Identify which cell holds the provided text, then report its (X, Y) central coordinate. 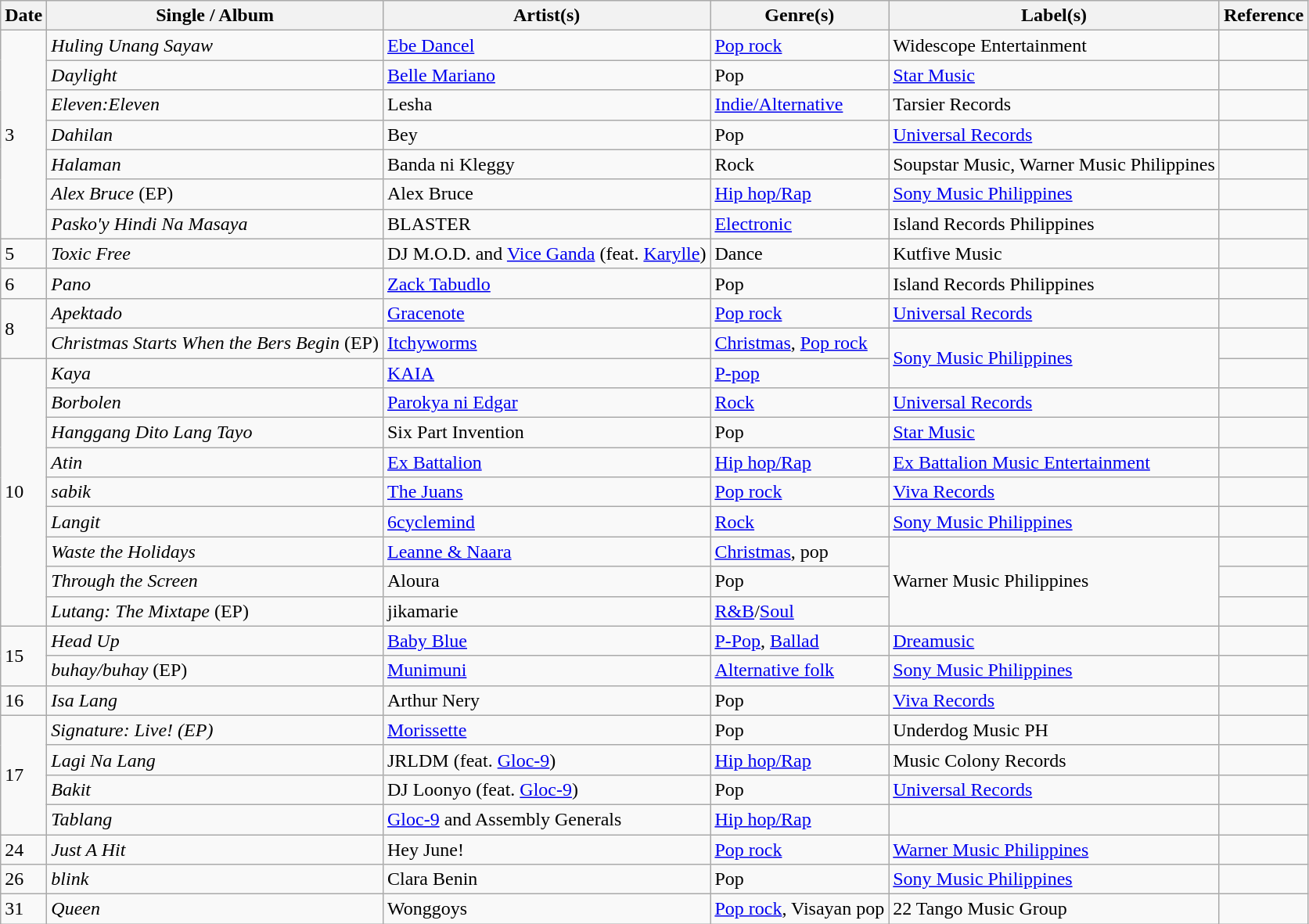
Alternative folk (800, 671)
Gracenote (546, 313)
Hanggang Dito Lang Tayo (215, 433)
31 (23, 909)
10 (23, 493)
24 (23, 849)
Six Part Invention (546, 433)
Head Up (215, 641)
Langit (215, 522)
Eleven:Eleven (215, 105)
Ex Battalion (546, 462)
Clara Benin (546, 879)
Tarsier Records (1055, 105)
Reference (1263, 16)
Kutfive Music (1055, 253)
Pop rock, Visayan pop (800, 909)
Queen (215, 909)
P-pop (800, 373)
26 (23, 879)
Munimuni (546, 671)
Halaman (215, 164)
Itchyworms (546, 343)
Apektado (215, 313)
5 (23, 253)
Soupstar Music, Warner Music Philippines (1055, 164)
Daylight (215, 75)
Morissette (546, 730)
Arthur Nery (546, 700)
6 (23, 283)
Ebe Dancel (546, 45)
3 (23, 135)
BLASTER (546, 224)
Through the Screen (215, 581)
Genre(s) (800, 16)
Date (23, 16)
Toxic Free (215, 253)
The Juans (546, 492)
22 Tango Music Group (1055, 909)
16 (23, 700)
Huling Unang Sayaw (215, 45)
Isa Lang (215, 700)
Banda ni Kleggy (546, 164)
Aloura (546, 581)
Widescope Entertainment (1055, 45)
Pano (215, 283)
Gloc-9 and Assembly Generals (546, 819)
8 (23, 328)
DJ M.O.D. and Vice Ganda (feat. Karylle) (546, 253)
blink (215, 879)
DJ Loonyo (feat. Gloc-9) (546, 789)
Belle Mariano (546, 75)
Borbolen (215, 403)
Label(s) (1055, 16)
Dahilan (215, 135)
Indie/Alternative (800, 105)
R&B/Soul (800, 611)
Ex Battalion Music Entertainment (1055, 462)
JRLDM (feat. Gloc-9) (546, 760)
Bey (546, 135)
jikamarie (546, 611)
Kaya (215, 373)
Music Colony Records (1055, 760)
Leanne & Naara (546, 552)
Lesha (546, 105)
KAIA (546, 373)
Lagi Na Lang (215, 760)
Dreamusic (1055, 641)
Signature: Live! (EP) (215, 730)
Artist(s) (546, 16)
Alex Bruce (EP) (215, 194)
Hey June! (546, 849)
Pasko'y Hindi Na Masaya (215, 224)
Tablang (215, 819)
Baby Blue (546, 641)
Christmas, pop (800, 552)
P-Pop, Ballad (800, 641)
buhay/buhay (EP) (215, 671)
Zack Tabudlo (546, 283)
Waste the Holidays (215, 552)
17 (23, 775)
sabik (215, 492)
Christmas, Pop rock (800, 343)
Lutang: The Mixtape (EP) (215, 611)
Single / Album (215, 16)
15 (23, 656)
Electronic (800, 224)
Underdog Music PH (1055, 730)
Parokya ni Edgar (546, 403)
Bakit (215, 789)
Just A Hit (215, 849)
6cyclemind (546, 522)
Dance (800, 253)
Wonggoys (546, 909)
Alex Bruce (546, 194)
Atin (215, 462)
Christmas Starts When the Bers Begin (EP) (215, 343)
